Output the [x, y] coordinate of the center of the cell containing the given text.  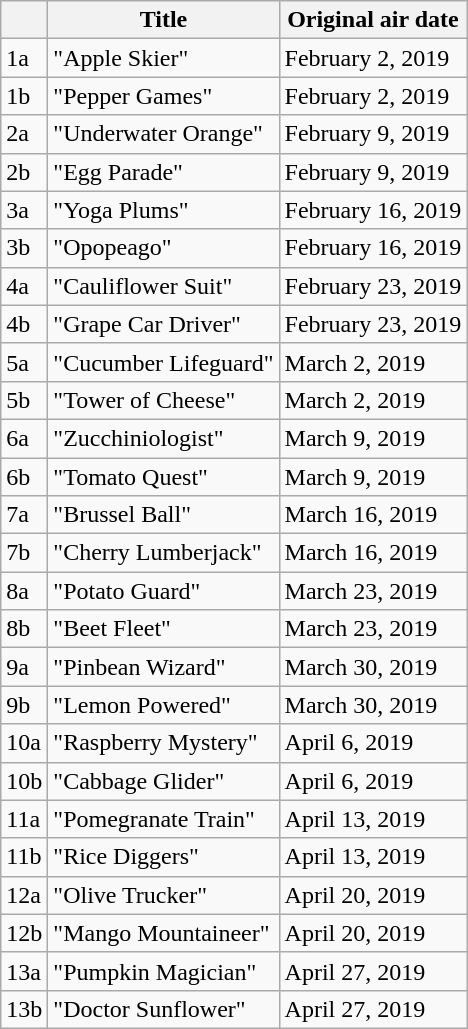
10a [24, 743]
8b [24, 629]
"Brussel Ball" [164, 515]
"Tower of Cheese" [164, 400]
"Opopeago" [164, 248]
9b [24, 705]
7b [24, 553]
"Apple Skier" [164, 58]
"Cauliflower Suit" [164, 286]
"Pomegranate Train" [164, 819]
"Yoga Plums" [164, 210]
11b [24, 857]
"Cabbage Glider" [164, 781]
Title [164, 20]
7a [24, 515]
"Cherry Lumberjack" [164, 553]
"Lemon Powered" [164, 705]
"Doctor Sunflower" [164, 1009]
6a [24, 438]
"Underwater Orange" [164, 134]
"Zucchiniologist" [164, 438]
4a [24, 286]
2a [24, 134]
"Potato Guard" [164, 591]
12b [24, 933]
3b [24, 248]
10b [24, 781]
11a [24, 819]
5a [24, 362]
2b [24, 172]
5b [24, 400]
"Pumpkin Magician" [164, 971]
1b [24, 96]
3a [24, 210]
6b [24, 477]
"Mango Mountaineer" [164, 933]
"Beet Fleet" [164, 629]
13a [24, 971]
"Pepper Games" [164, 96]
Original air date [373, 20]
9a [24, 667]
"Egg Parade" [164, 172]
"Tomato Quest" [164, 477]
4b [24, 324]
"Olive Trucker" [164, 895]
"Cucumber Lifeguard" [164, 362]
"Pinbean Wizard" [164, 667]
13b [24, 1009]
8a [24, 591]
"Rice Diggers" [164, 857]
"Grape Car Driver" [164, 324]
1a [24, 58]
"Raspberry Mystery" [164, 743]
12a [24, 895]
